Search for the cell housing the specified text and yield its (x, y) center coordinate. 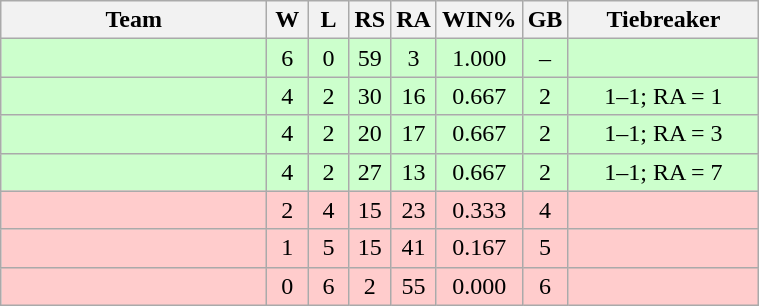
1 (288, 248)
41 (414, 248)
0.000 (479, 286)
17 (414, 134)
WIN% (479, 20)
L (328, 20)
1–1; RA = 7 (664, 172)
Tiebreaker (664, 20)
– (545, 58)
W (288, 20)
16 (414, 96)
20 (370, 134)
Team (134, 20)
RS (370, 20)
0.333 (479, 210)
RA (414, 20)
1–1; RA = 3 (664, 134)
27 (370, 172)
55 (414, 286)
1.000 (479, 58)
0.167 (479, 248)
30 (370, 96)
1–1; RA = 1 (664, 96)
59 (370, 58)
23 (414, 210)
GB (545, 20)
3 (414, 58)
13 (414, 172)
